Capture the cell that displays the provided text and extract its [x, y] central coordinate. 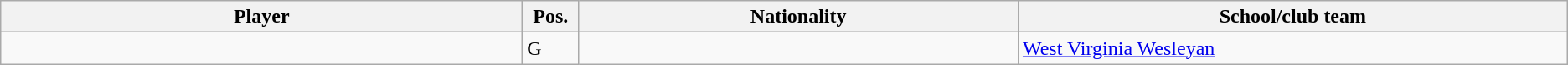
G [551, 48]
Pos. [551, 17]
Player [261, 17]
School/club team [1292, 17]
Nationality [799, 17]
West Virginia Wesleyan [1292, 48]
